Return the [X, Y] coordinate for the center point of the cell that contains the specified text.  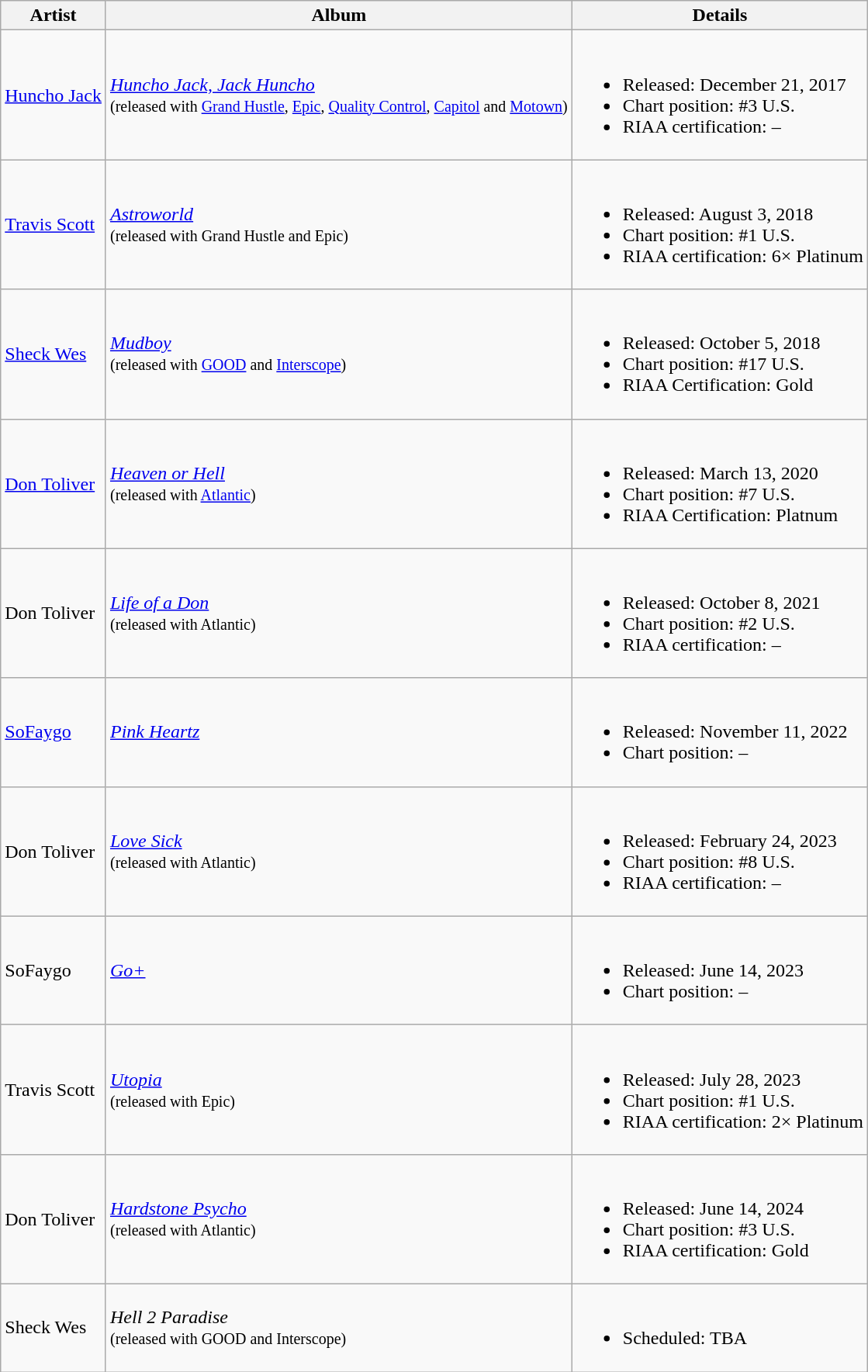
Go+ [338, 970]
Scheduled: TBA [720, 1328]
Released: June 14, 2024Chart position: #3 U.S. RIAA certification: Gold [720, 1219]
Released: February 24, 2023Chart position: #8 U.S.RIAA certification: – [720, 852]
Released: October 8, 2021Chart position: #2 U.S.RIAA certification: – [720, 613]
Released: June 14, 2023Chart position: – [720, 970]
Released: December 21, 2017Chart position: #3 U.S.RIAA certification: – [720, 95]
Released: July 28, 2023Chart position: #1 U.S.RIAA certification: 2× Platinum [720, 1089]
Astroworld(released with Grand Hustle and Epic) [338, 225]
Hardstone Psycho(released with Atlantic) [338, 1219]
Huncho Jack, Jack Huncho(released with Grand Hustle, Epic, Quality Control, Capitol and Motown) [338, 95]
Pink Heartz [338, 732]
Released: November 11, 2022Chart position: – [720, 732]
Huncho Jack [54, 95]
Released: October 5, 2018Chart position: #17 U.S.RIAA Certification: Gold [720, 354]
Love Sick(released with Atlantic) [338, 852]
Album [338, 16]
Heaven or Hell(released with Atlantic) [338, 484]
Hell 2 Paradise(released with GOOD and Interscope) [338, 1328]
Released: March 13, 2020Chart position: #7 U.S.RIAA Certification: Platnum [720, 484]
Mudboy(released with GOOD and Interscope) [338, 354]
Utopia(released with Epic) [338, 1089]
Artist [54, 16]
Details [720, 16]
Released: August 3, 2018Chart position: #1 U.S.RIAA certification: 6× Platinum [720, 225]
Life of a Don(released with Atlantic) [338, 613]
